Extract the (x, y) coordinate from the center of the cell holding the provided text.  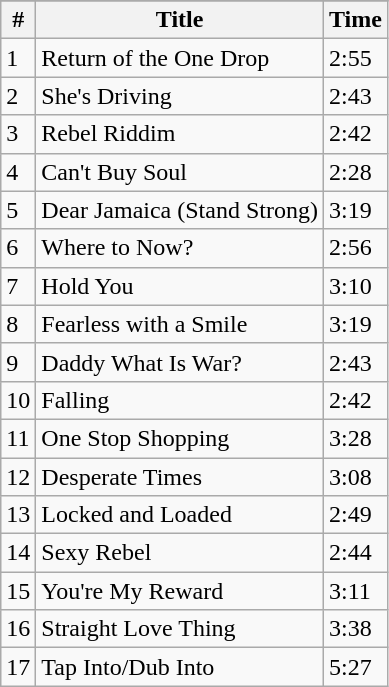
Straight Love Thing (180, 629)
2:44 (355, 553)
2 (18, 96)
3:10 (355, 286)
Where to Now? (180, 248)
Sexy Rebel (180, 553)
You're My Reward (180, 591)
14 (18, 553)
One Stop Shopping (180, 438)
3 (18, 134)
Hold You (180, 286)
3:08 (355, 477)
2:49 (355, 515)
She's Driving (180, 96)
4 (18, 172)
3:11 (355, 591)
Fearless with a Smile (180, 324)
Desperate Times (180, 477)
Time (355, 20)
16 (18, 629)
Return of the One Drop (180, 58)
Daddy What Is War? (180, 362)
6 (18, 248)
5 (18, 210)
15 (18, 591)
Tap Into/Dub Into (180, 667)
3:28 (355, 438)
10 (18, 400)
3:38 (355, 629)
5:27 (355, 667)
2:28 (355, 172)
Locked and Loaded (180, 515)
1 (18, 58)
Dear Jamaica (Stand Strong) (180, 210)
8 (18, 324)
# (18, 20)
11 (18, 438)
Title (180, 20)
2:55 (355, 58)
7 (18, 286)
Can't Buy Soul (180, 172)
2:56 (355, 248)
12 (18, 477)
9 (18, 362)
Falling (180, 400)
17 (18, 667)
Rebel Riddim (180, 134)
13 (18, 515)
